Output the (x, y) coordinate of the center of the cell containing the given text.  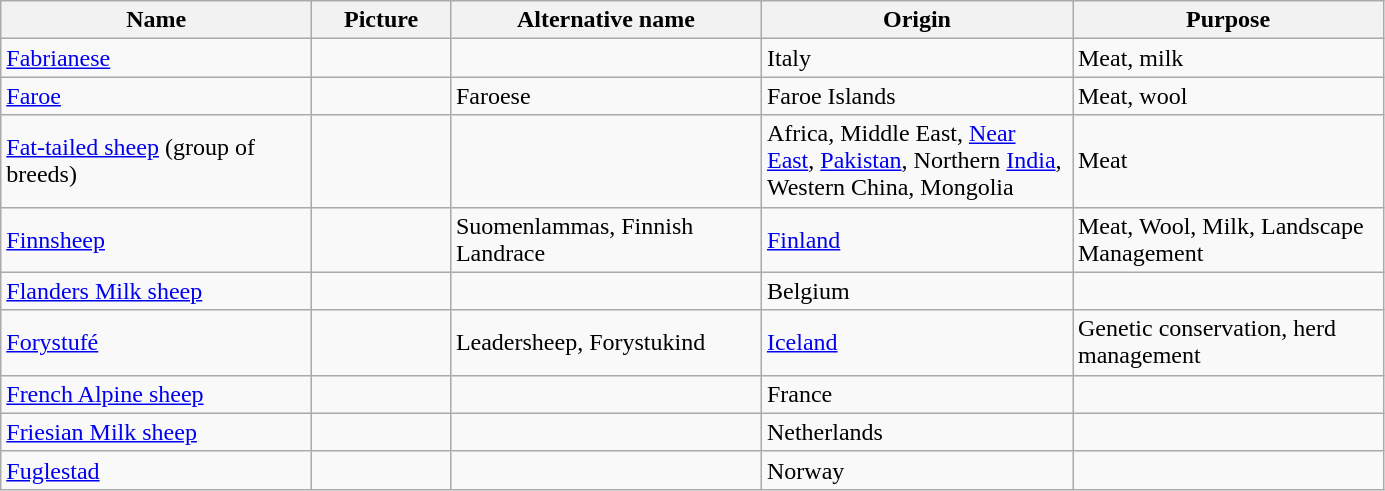
Finland (916, 240)
Meat, milk (1228, 58)
Fat-tailed sheep (group of breeds) (156, 161)
Genetic conservation, herd management (1228, 342)
Purpose (1228, 20)
Forystufé (156, 342)
Suomenlammas, Finnish Landrace (606, 240)
Origin (916, 20)
Faroese (606, 96)
Faroe Islands (916, 96)
Norway (916, 470)
Alternative name (606, 20)
Leadersheep, Forystukind (606, 342)
Belgium (916, 291)
France (916, 394)
Flanders Milk sheep (156, 291)
Finnsheep (156, 240)
Faroe (156, 96)
Meat, wool (1228, 96)
Friesian Milk sheep (156, 432)
Meat, Wool, Milk, Landscape Management (1228, 240)
Italy (916, 58)
Iceland (916, 342)
Meat (1228, 161)
Fabrianese (156, 58)
French Alpine sheep (156, 394)
Fuglestad (156, 470)
Africa, Middle East, Near East, Pakistan, Northern India, Western China, Mongolia (916, 161)
Netherlands (916, 432)
Name (156, 20)
Picture (382, 20)
